Provide the (x, y) coordinate of the cell's center where the given text is located.  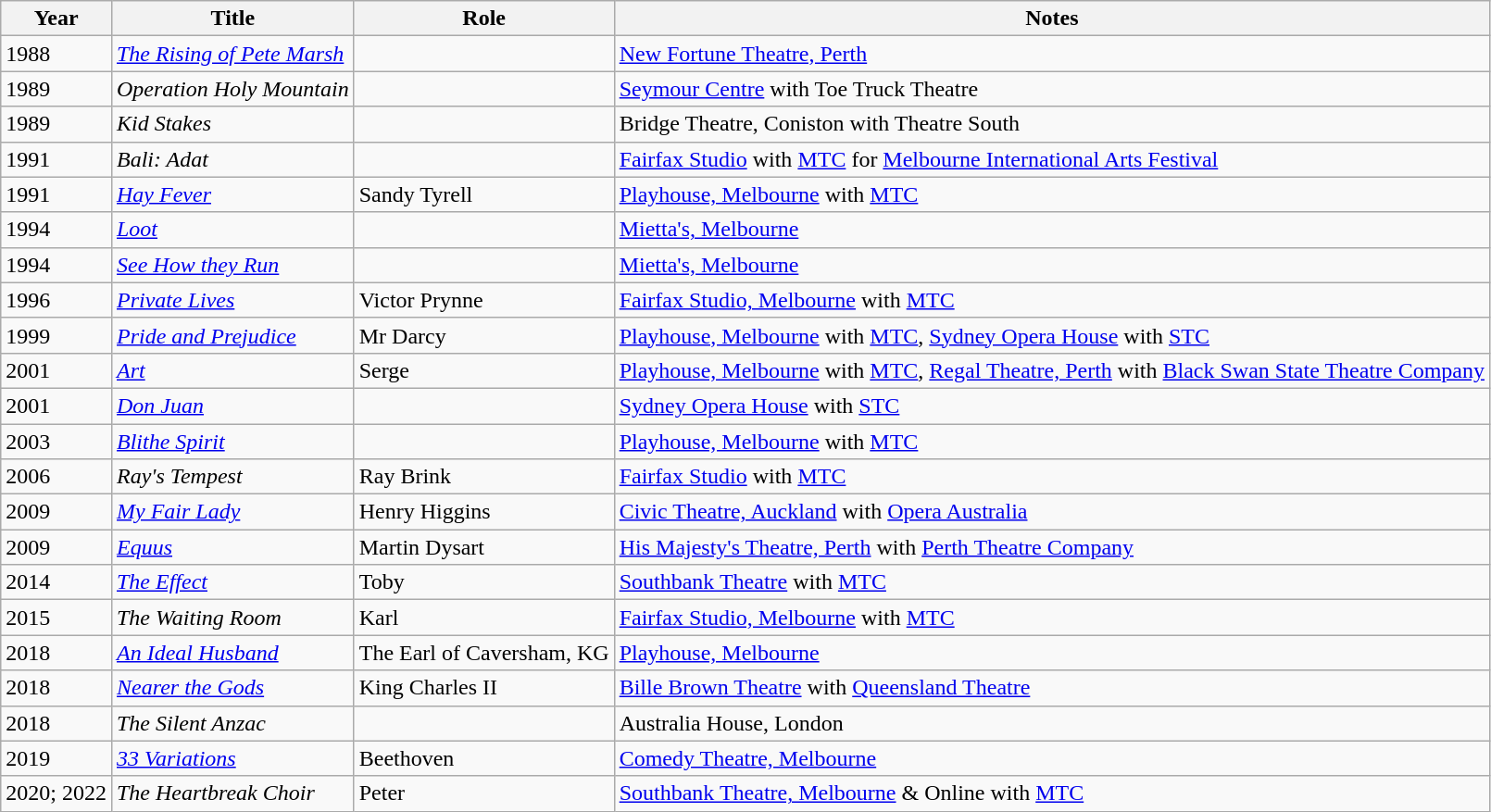
Playhouse, Melbourne with MTC, Regal Theatre, Perth with Black Swan State Theatre Company (1052, 370)
Year (56, 19)
Bille Brown Theatre with Queensland Theatre (1052, 688)
1999 (56, 335)
The Waiting Room (232, 618)
See How they Run (232, 265)
Bridge Theatre, Coniston with Theatre South (1052, 124)
Role (483, 19)
Art (232, 370)
Civic Theatre, Auckland with Opera Australia (1052, 512)
Peter (483, 793)
2006 (56, 477)
New Fortune Theatre, Perth (1052, 54)
My Fair Lady (232, 512)
Seymour Centre with Toe Truck Theatre (1052, 89)
The Effect (232, 582)
An Ideal Husband (232, 653)
Hay Fever (232, 194)
Australia House, London (1052, 723)
Equus (232, 547)
Ray's Tempest (232, 477)
Serge (483, 370)
1988 (56, 54)
Notes (1052, 19)
1996 (56, 300)
Blithe Spirit (232, 442)
Fairfax Studio with MTC for Melbourne International Arts Festival (1052, 159)
Southbank Theatre with MTC (1052, 582)
2020; 2022 (56, 793)
33 Variations (232, 758)
The Rising of Pete Marsh (232, 54)
2003 (56, 442)
Kid Stakes (232, 124)
The Silent Anzac (232, 723)
Operation Holy Mountain (232, 89)
Mr Darcy (483, 335)
Private Lives (232, 300)
Comedy Theatre, Melbourne (1052, 758)
Pride and Prejudice (232, 335)
The Earl of Caversham, KG (483, 653)
Loot (232, 230)
2019 (56, 758)
Ray Brink (483, 477)
Toby (483, 582)
Sydney Opera House with STC (1052, 406)
Karl (483, 618)
Henry Higgins (483, 512)
2015 (56, 618)
Title (232, 19)
Martin Dysart (483, 547)
Beethoven (483, 758)
His Majesty's Theatre, Perth with Perth Theatre Company (1052, 547)
2014 (56, 582)
Playhouse, Melbourne with MTC, Sydney Opera House with STC (1052, 335)
The Heartbreak Choir (232, 793)
King Charles II (483, 688)
Southbank Theatre, Melbourne & Online with MTC (1052, 793)
Playhouse, Melbourne (1052, 653)
Victor Prynne (483, 300)
Bali: Adat (232, 159)
Fairfax Studio with MTC (1052, 477)
Sandy Tyrell (483, 194)
Don Juan (232, 406)
Nearer the Gods (232, 688)
